Scan for the cell matching the given text and deliver its [X, Y] coordinate at center. 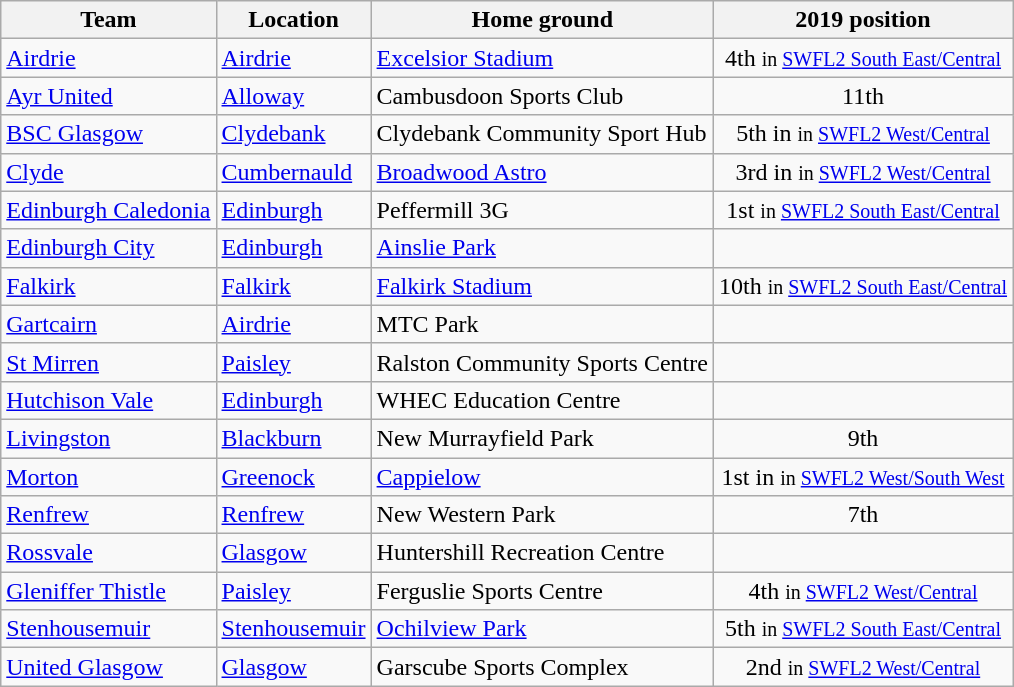
Blackburn [294, 438]
11th [862, 96]
2nd in SWFL2 West/Central [862, 667]
Ainslie Park [542, 248]
Ochilview Park [542, 629]
1st in in SWFL2 West/South West [862, 477]
Edinburgh City [108, 248]
New Murrayfield Park [542, 438]
Broadwood Astro [542, 172]
St Mirren [108, 362]
Ralston Community Sports Centre [542, 362]
United Glasgow [108, 667]
Cambusdoon Sports Club [542, 96]
Alloway [294, 96]
5th in SWFL2 South East/Central [862, 629]
9th [862, 438]
Location [294, 20]
Cumbernauld [294, 172]
Excelsior Stadium [542, 58]
Livingston [108, 438]
Garscube Sports Complex [542, 667]
Edinburgh Caledonia [108, 210]
4th in SWFL2 West/Central [862, 591]
Greenock [294, 477]
Falkirk Stadium [542, 286]
Gartcairn [108, 324]
Ferguslie Sports Centre [542, 591]
Cappielow [542, 477]
Clydebank [294, 134]
BSC Glasgow [108, 134]
7th [862, 515]
Ayr United [108, 96]
Morton [108, 477]
Team [108, 20]
WHEC Education Centre [542, 400]
MTC Park [542, 324]
10th in SWFL2 South East/Central [862, 286]
Home ground [542, 20]
Huntershill Recreation Centre [542, 553]
Gleniffer Thistle [108, 591]
New Western Park [542, 515]
Hutchison Vale [108, 400]
Rossvale [108, 553]
2019 position [862, 20]
Clydebank Community Sport Hub [542, 134]
5th in in SWFL2 West/Central [862, 134]
Clyde [108, 172]
4th in SWFL2 South East/Central [862, 58]
3rd in in SWFL2 West/Central [862, 172]
1st in SWFL2 South East/Central [862, 210]
Peffermill 3G [542, 210]
